Capture the cell that displays the provided text and extract its [X, Y] central coordinate. 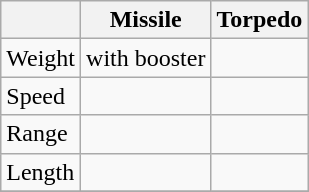
with booster [146, 58]
Length [41, 172]
Torpedo [260, 20]
Weight [41, 58]
Speed [41, 96]
Missile [146, 20]
Range [41, 134]
